Locate the cell with the specified text and output its (X, Y) center coordinate. 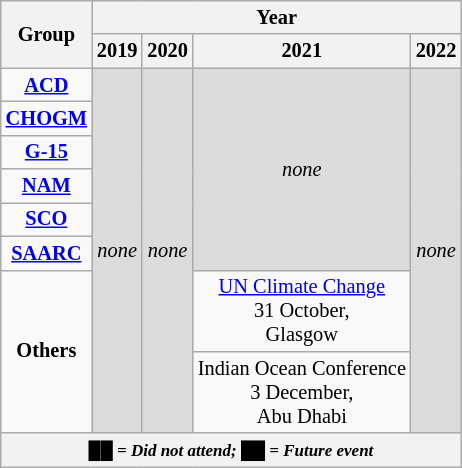
Others (46, 352)
G-15 (46, 152)
2021 (302, 51)
SAARC (46, 253)
SCO (46, 219)
Year (276, 17)
Group (46, 34)
Indian Ocean Conference3 December,Abu Dhabi (302, 392)
2020 (167, 51)
CHOGM (46, 118)
ACD (46, 85)
NAM (46, 186)
2022 (436, 51)
██ = Did not attend; ██ = Future event (232, 450)
2019 (117, 51)
UN Climate Change31 October,Glasgow (302, 311)
